Output the [x, y] coordinate of the center of the cell containing the given text.  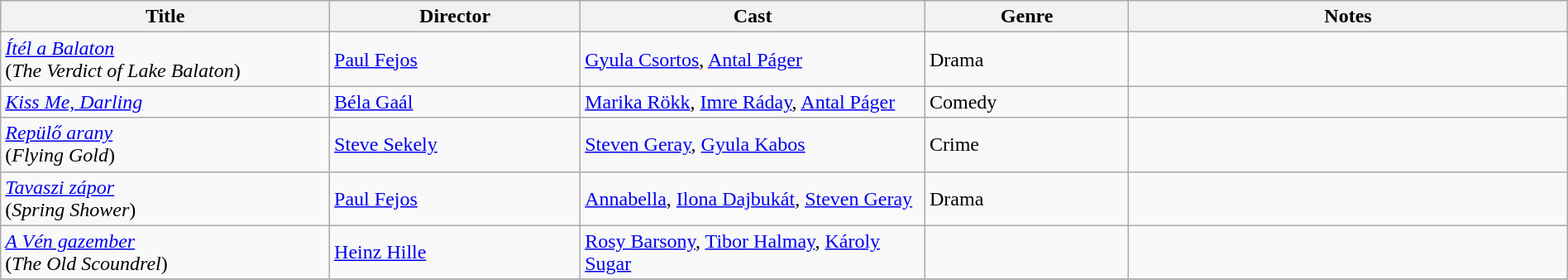
Comedy [1026, 102]
Rosy Barsony, Tibor Halmay, Károly Sugar [753, 252]
Notes [1348, 17]
Kiss Me, Darling [165, 102]
Repülő arany(Flying Gold) [165, 144]
Crime [1026, 144]
Gyula Csortos, Antal Páger [753, 60]
Béla Gaál [455, 102]
Steve Sekely [455, 144]
Steven Geray, Gyula Kabos [753, 144]
Genre [1026, 17]
Ítél a Balaton(The Verdict of Lake Balaton) [165, 60]
Marika Rökk, Imre Ráday, Antal Páger [753, 102]
Annabella, Ilona Dajbukát, Steven Geray [753, 199]
Heinz Hille [455, 252]
Title [165, 17]
Director [455, 17]
A Vén gazember(The Old Scoundrel) [165, 252]
Cast [753, 17]
Tavaszi zápor(Spring Shower) [165, 199]
